Extract the [x, y] coordinate from the center of the cell holding the provided text.  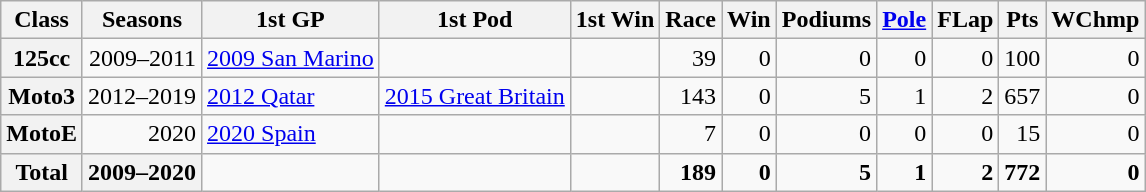
Win [750, 20]
Pole [904, 20]
FLap [966, 20]
7 [691, 134]
Seasons [142, 20]
15 [1022, 134]
1st Pod [474, 20]
Total [42, 172]
2015 Great Britain [474, 96]
Race [691, 20]
Class [42, 20]
Podiums [826, 20]
143 [691, 96]
WChmp [1096, 20]
772 [1022, 172]
2012 Qatar [291, 96]
2020 [142, 134]
125cc [42, 58]
2009 San Marino [291, 58]
Pts [1022, 20]
2009–2020 [142, 172]
2009–2011 [142, 58]
MotoE [42, 134]
189 [691, 172]
Moto3 [42, 96]
1st GP [291, 20]
2020 Spain [291, 134]
39 [691, 58]
2012–2019 [142, 96]
657 [1022, 96]
100 [1022, 58]
1st Win [615, 20]
